Return the (X, Y) coordinate for the center point of the cell that contains the specified text.  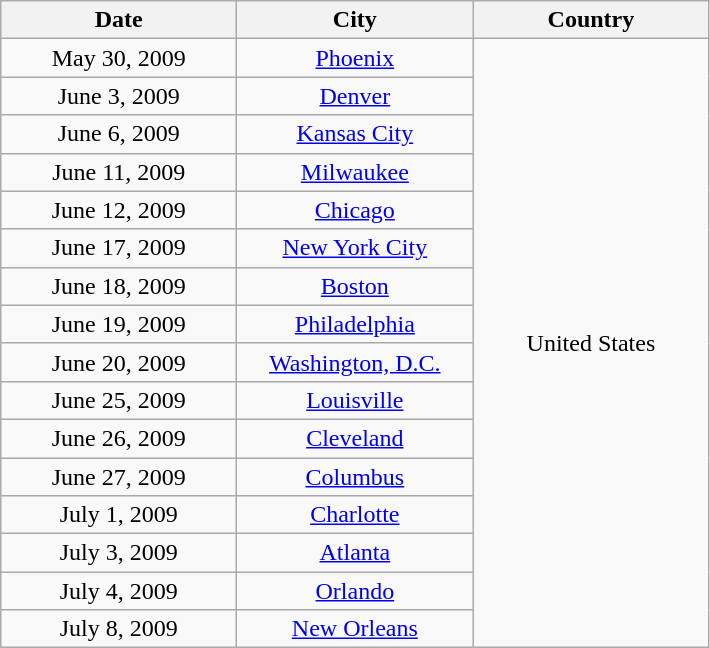
Charlotte (355, 515)
Louisville (355, 400)
City (355, 20)
June 18, 2009 (119, 286)
Chicago (355, 210)
June 3, 2009 (119, 96)
July 8, 2009 (119, 629)
Washington, D.C. (355, 362)
June 17, 2009 (119, 248)
June 25, 2009 (119, 400)
July 1, 2009 (119, 515)
Philadelphia (355, 324)
July 4, 2009 (119, 591)
July 3, 2009 (119, 553)
Country (591, 20)
June 20, 2009 (119, 362)
May 30, 2009 (119, 58)
June 19, 2009 (119, 324)
Atlanta (355, 553)
Orlando (355, 591)
Boston (355, 286)
New York City (355, 248)
Milwaukee (355, 172)
June 6, 2009 (119, 134)
United States (591, 344)
June 12, 2009 (119, 210)
June 11, 2009 (119, 172)
June 26, 2009 (119, 438)
Columbus (355, 477)
June 27, 2009 (119, 477)
Cleveland (355, 438)
Denver (355, 96)
Date (119, 20)
New Orleans (355, 629)
Kansas City (355, 134)
Phoenix (355, 58)
